Output the [x, y] coordinate of the center of the cell containing the given text.  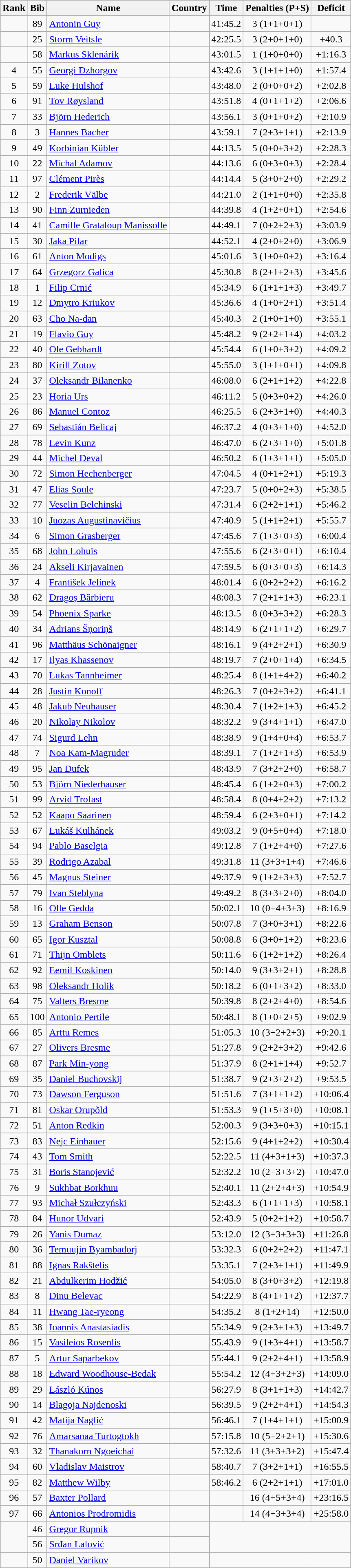
Manuel Contoz [108, 411]
+7:00.2 [331, 784]
7 (2+1+1+3) [277, 598]
Arttu Remes [108, 1032]
3 [38, 132]
Michal Adamov [108, 163]
7 (2+0+1+4) [277, 660]
9 (2+3+2+2) [277, 1079]
+3:45.6 [331, 272]
+3:49.7 [331, 287]
50:11.6 [226, 955]
+13:49.7 [331, 1327]
+10:58.1 [331, 1203]
Jan Dufek [108, 769]
František Jelínek [108, 582]
6 (1+3+1+1) [277, 458]
51:38.7 [226, 1079]
Jaka Pilar [108, 241]
Levin Kunz [108, 442]
Dragoș Bărbieru [108, 598]
2 [38, 194]
11 (2+2+4+3) [277, 1188]
44:52.1 [226, 241]
+1:16.3 [331, 55]
47:55.6 [226, 551]
12 (4+3+2+3) [277, 1374]
55.43.9 [226, 1343]
43:59.1 [226, 132]
45:34.9 [226, 287]
+5:01.8 [331, 442]
+17:01.0 [331, 1482]
+5:46.2 [331, 505]
53:32.3 [226, 1250]
Vasileios Rosenlis [108, 1343]
6 (1+0+3+2) [277, 349]
50:39.8 [226, 1001]
Park Min-yong [108, 1063]
55:54.2 [226, 1374]
7 (1+3+0+3) [277, 536]
45:01.6 [226, 256]
Hunor Udvari [108, 1219]
52:32.2 [226, 1172]
Storm Veitsle [108, 39]
Temuujin Byambadorj [108, 1250]
Ignas Rakštelis [108, 1265]
47:31.4 [226, 505]
+6:53.7 [331, 738]
+10:06.4 [331, 1094]
+4:09.2 [331, 349]
10 (0+4+3+3) [277, 908]
5 (3+0+2+0) [277, 179]
Matthäus Schönaigner [108, 644]
3 (0+1+0+2) [277, 117]
+6:34.5 [331, 660]
Eemil Koskinen [108, 970]
Vladislav Maistrov [108, 1467]
Oleksandr Holik [108, 986]
4 (0+1+1+2) [277, 101]
Country [189, 8]
+10:08.1 [331, 1110]
+15:47.4 [331, 1451]
Oskar Orupõld [108, 1110]
44:13.6 [226, 163]
48:01.4 [226, 582]
+2:54.6 [331, 210]
56:39.5 [226, 1405]
Daniel Varikov [108, 1560]
+10:37.3 [331, 1156]
42:25.5 [226, 39]
2 (1+0+1+0) [277, 318]
Rodrigo Azabal [108, 861]
47:04.5 [226, 474]
8 (3+1+1+3) [277, 1389]
+4:03.2 [331, 334]
44:14.4 [226, 179]
+8:04.0 [331, 892]
Lukas Tannheimer [108, 675]
45:40.3 [226, 318]
+12:50.0 [331, 1312]
+8:22.6 [331, 923]
43:56.1 [226, 117]
43:48.0 [226, 86]
8 (1+1+4+2) [277, 675]
+6:28.3 [331, 613]
Simon Grasberger [108, 536]
+3:55.1 [331, 318]
Björn Hederich [108, 117]
47:45.6 [226, 536]
Kirill Zotov [108, 365]
Matija Naglić [108, 1420]
9 (3+3+0+3) [277, 1125]
48:30.4 [226, 707]
9 (3+3+2+1) [277, 970]
54:05.0 [226, 1281]
Michel Deval [108, 458]
Yanis Dumaz [108, 1234]
2 (0+0+0+2) [277, 86]
Justin Konoff [108, 691]
47:23.7 [226, 489]
51:05.3 [226, 1032]
9 (1+4+0+4) [277, 738]
Korbinian Kübler [108, 148]
9 (2+2+1+4) [277, 334]
48:39.1 [226, 753]
4 (0+1+2+1) [277, 474]
+6:29.7 [331, 629]
49:31.8 [226, 861]
+13:58.9 [331, 1358]
+8:23.6 [331, 939]
Bib [38, 8]
+9:52.7 [331, 1063]
+6:16.2 [331, 582]
98 [38, 986]
10 (5+2+2+1) [277, 1435]
50:18.2 [226, 986]
7 (3+1+1+2) [277, 1094]
49:12.8 [226, 846]
+7:13.2 [331, 799]
Veselin Belchinski [108, 505]
56:27.9 [226, 1389]
+4:09.8 [331, 365]
48:59.4 [226, 815]
52:22.5 [226, 1156]
+7:14.2 [331, 815]
43:01.5 [226, 55]
+6:53.9 [331, 753]
52:15.6 [226, 1141]
Flavio Guy [108, 334]
5 (0+2+1+2) [277, 1219]
+4:40.3 [331, 411]
+11:26.8 [331, 1234]
+9:02.9 [331, 1017]
48:26.3 [226, 691]
+7:18.0 [331, 830]
+10:30.4 [331, 1141]
John Lohuis [108, 551]
10 (3+2+2+3) [277, 1032]
+8:28.8 [331, 970]
Rank [14, 8]
Ivan Steblyna [108, 892]
+13:58.7 [331, 1343]
47:40.9 [226, 520]
54:35.2 [226, 1312]
8 (3+3+2+0) [277, 892]
+6:40.2 [331, 675]
Valters Bresme [108, 1001]
+6:14.3 [331, 567]
Edward Woodhouse-Bedak [108, 1374]
8 (3+0+3+2) [277, 1281]
Lukáš Kulhánek [108, 830]
+9:20.1 [331, 1032]
Simon Hechenberger [108, 474]
Ole Gebhardt [108, 349]
+8:16.9 [331, 908]
Sukhbat Borkhuu [108, 1188]
48:58.4 [226, 799]
+3:03.9 [331, 225]
+14:09.0 [331, 1374]
+4:26.0 [331, 396]
Filip Crnić [108, 287]
+23:16.5 [331, 1498]
16 (4+5+3+4) [277, 1498]
14 (4+3+3+4) [277, 1513]
Oleksandr Bilanenko [108, 380]
57:32.6 [226, 1451]
Magnus Steiner [108, 877]
43:42.6 [226, 70]
+6:47.0 [331, 722]
56:46.1 [226, 1420]
Penalties (P+S) [277, 8]
8 (2+1+2+3) [277, 272]
49:37.9 [226, 877]
8 (2+1+1+4) [277, 1063]
44:13.5 [226, 148]
Igor Kusztal [108, 939]
+6:23.1 [331, 598]
44:49.1 [226, 225]
7 (0+2+3+2) [277, 691]
4 (0+3+1+0) [277, 427]
46:08.0 [226, 380]
50:14.0 [226, 970]
44:21.0 [226, 194]
László Kúnos [108, 1389]
49:49.2 [226, 892]
Frederik Välbe [108, 194]
4 (1+2+0+1) [277, 210]
Amarsanaa Turtogtokh [108, 1435]
45:30.8 [226, 272]
44:39.8 [226, 210]
52:00.3 [226, 1125]
Artur Saparbekov [108, 1358]
Gregor Rupnik [108, 1529]
46:47.0 [226, 442]
Srđan Lalović [108, 1544]
45:55.0 [226, 365]
+6:00.4 [331, 536]
Thanakorn Ngoeichai [108, 1451]
+6:10.4 [331, 551]
11 (4+3+1+3) [277, 1156]
+5:05.0 [331, 458]
Sebastián Belicaj [108, 427]
48:14.9 [226, 629]
7 (3+2+2+0) [277, 769]
+6:58.7 [331, 769]
Akseli Kirjavainen [108, 567]
+14:54.3 [331, 1405]
46:25.5 [226, 411]
+5:19.3 [331, 474]
+14:42.7 [331, 1389]
53:35.1 [226, 1265]
54:22.9 [226, 1296]
1 (1+0+0+0) [277, 55]
51:27.8 [226, 1048]
Blagoja Najdenoski [108, 1405]
Deficit [331, 8]
46:37.2 [226, 427]
48:08.3 [226, 598]
Antonio Pertile [108, 1017]
6 (0+1+3+2) [277, 986]
Hwang Tae-ryeong [108, 1312]
Clément Pirès [108, 179]
9 (0+5+0+4) [277, 830]
+15:30.6 [331, 1435]
Abdulkerim Hodžić [108, 1281]
12 (3+3+3+3) [277, 1234]
+16:55.5 [331, 1467]
+2:35.8 [331, 194]
Luke Hulshof [108, 86]
Georgi Dzhorgov [108, 70]
48:16.1 [226, 644]
7 (1+4+1+1) [277, 1420]
Time [226, 8]
48:13.5 [226, 613]
Olivers Bresme [108, 1048]
+15:00.9 [331, 1420]
+2:29.2 [331, 179]
+11:49.9 [331, 1265]
+1:57.4 [331, 70]
+8:33.0 [331, 986]
1 [38, 287]
+6:41.1 [331, 691]
9 (1+2+3+3) [277, 877]
8 (2+2+4+0) [277, 1001]
Antonios Prodromidis [108, 1513]
10 (2+3+3+2) [277, 1172]
8 (0+4+2+2) [277, 799]
Markus Sklenárik [108, 55]
9 (2+3+1+3) [277, 1327]
+9:42.6 [331, 1048]
+10:47.0 [331, 1172]
+2:06.6 [331, 101]
+5:55.7 [331, 520]
Adrians Šņoriņš [108, 629]
6 (1+2+0+3) [277, 784]
57:15.8 [226, 1435]
Tom Smith [108, 1156]
51:53.3 [226, 1110]
4 (1+0+2+1) [277, 303]
48:32.2 [226, 722]
46:50.2 [226, 458]
+12:37.7 [331, 1296]
+11:47.1 [331, 1250]
Finn Zurnieden [108, 210]
9 (4+2+2+1) [277, 644]
+2:28.4 [331, 163]
3 (1+0+0+2) [277, 256]
9 (4+1+2+2) [277, 1141]
58:46.2 [226, 1482]
+10:54.9 [331, 1188]
100 [38, 1017]
+40.3 [331, 39]
Arvid Trofast [108, 799]
+6:30.9 [331, 644]
7 (3+2+1+1) [277, 1467]
Michał Szułczyński [108, 1203]
+7:52.7 [331, 877]
Olle Gedda [108, 908]
Cho Na-dan [108, 318]
2 (1+1+0+0) [277, 194]
Baxter Pollard [108, 1498]
99 [38, 799]
43:51.8 [226, 101]
47:59.5 [226, 567]
+8:54.6 [331, 1001]
+10:15.1 [331, 1125]
51:37.9 [226, 1063]
Ilyas Khassenov [108, 660]
Anton Redkin [108, 1125]
Pablo Baselgia [108, 846]
50:02.1 [226, 908]
46:11.2 [226, 396]
5 (0+0+3+2) [277, 148]
9 (1+5+3+0) [277, 1110]
48:45.4 [226, 784]
58:40.7 [226, 1467]
Camille Grataloup Manissolle [108, 225]
3 (2+0+1+0) [277, 39]
50:48.1 [226, 1017]
6 (1+2+1+2) [277, 955]
9 (2+2+3+2) [277, 1048]
7 (0+2+2+3) [277, 225]
7 (1+2+4+0) [277, 846]
Name [108, 8]
+8:26.4 [331, 955]
Thijn Omblets [108, 955]
+2:28.3 [331, 148]
Grzegorz Galica [108, 272]
+5:38.5 [331, 489]
52:43.3 [226, 1203]
48:19.7 [226, 660]
Horia Urs [108, 396]
49:03.2 [226, 830]
+2:10.9 [331, 117]
+4:22.8 [331, 380]
52:43.9 [226, 1219]
55:34.9 [226, 1327]
+7:46.6 [331, 861]
8 (1+2+14) [277, 1312]
41:45.2 [226, 24]
Daniel Buchovskij [108, 1079]
+3:16.4 [331, 256]
8 (0+3+3+2) [277, 613]
6 (3+0+1+2) [277, 939]
45:48.2 [226, 334]
3 (1+1+1+0) [277, 70]
Dmytro Kriukov [108, 303]
+6:45.2 [331, 707]
Ioannis Anastasiadis [108, 1327]
Dinu Belevac [108, 1296]
Matthew Wilby [108, 1482]
7 (3+0+3+1) [277, 923]
9 (1+3+4+1) [277, 1343]
52:40.1 [226, 1188]
Noa Kam-Magruder [108, 753]
4 (2+0+2+0) [277, 241]
+10:58.7 [331, 1219]
Graham Benson [108, 923]
+4:52.0 [331, 427]
Sigurd Lehn [108, 738]
48:38.9 [226, 738]
+2:13.9 [331, 132]
Nikolay Nikolov [108, 722]
8 (1+0+2+5) [277, 1017]
+25:58.0 [331, 1513]
Elias Soule [108, 489]
Nejc Einhauer [108, 1141]
Juozas Augustinavičius [108, 520]
5 (0+0+2+3) [277, 489]
51:51.6 [226, 1094]
+7:27.6 [331, 846]
Jakub Neuhauser [108, 707]
+2:02.8 [331, 86]
Dawson Ferguson [108, 1094]
5 (0+3+0+2) [277, 396]
9 (3+4+1+1) [277, 722]
Hannes Bacher [108, 132]
Anton Modigs [108, 256]
11 (3+3+3+2) [277, 1451]
Kaapo Saarinen [108, 815]
+12:19.8 [331, 1281]
Tov Røysland [108, 101]
48:25.4 [226, 675]
50:07.8 [226, 923]
Antonin Guy [108, 24]
50:08.8 [226, 939]
Boris Stanojević [108, 1172]
45:36.6 [226, 303]
+3:06.9 [331, 241]
8 (4+1+1+2) [277, 1296]
11 (3+3+1+4) [277, 861]
45:54.4 [226, 349]
5 (1+1+2+1) [277, 520]
53:12.0 [226, 1234]
+3:51.4 [331, 303]
Björn Niederhauser [108, 784]
Phoenix Sparke [108, 613]
48:43.9 [226, 769]
55:44.1 [226, 1358]
+9:53.5 [331, 1079]
